Output the [X, Y] coordinate of the center of the cell containing the given text.  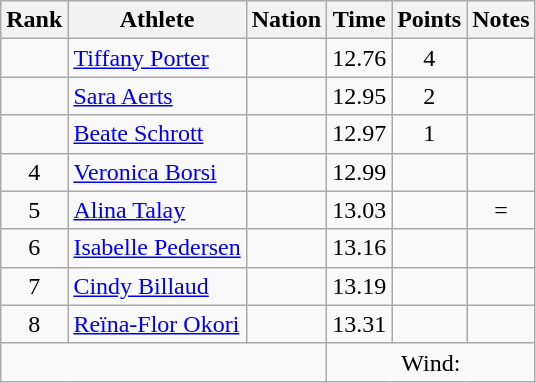
Points [430, 20]
Athlete [157, 20]
Time [360, 20]
12.76 [360, 58]
= [501, 210]
Sara Aerts [157, 96]
Nation [286, 20]
12.99 [360, 172]
Tiffany Porter [157, 58]
6 [34, 248]
Wind: [432, 362]
Cindy Billaud [157, 286]
12.95 [360, 96]
Reïna-Flor Okori [157, 324]
13.16 [360, 248]
8 [34, 324]
13.03 [360, 210]
Beate Schrott [157, 134]
Alina Talay [157, 210]
13.19 [360, 286]
7 [34, 286]
Isabelle Pedersen [157, 248]
13.31 [360, 324]
Notes [501, 20]
12.97 [360, 134]
1 [430, 134]
2 [430, 96]
5 [34, 210]
Rank [34, 20]
Veronica Borsi [157, 172]
